Search for the cell housing the specified text and yield its [x, y] center coordinate. 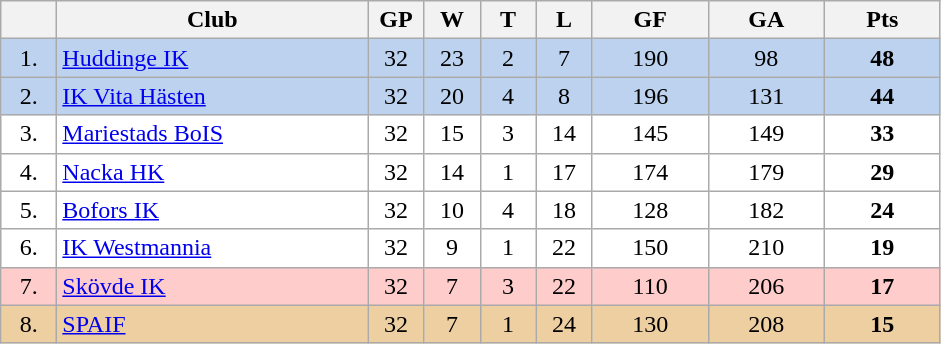
10 [452, 210]
5. [29, 210]
IK Westmannia [212, 248]
110 [650, 286]
Skövde IK [212, 286]
GF [650, 20]
GA [766, 20]
2 [508, 58]
48 [882, 58]
131 [766, 96]
128 [650, 210]
20 [452, 96]
33 [882, 134]
150 [650, 248]
190 [650, 58]
179 [766, 172]
T [508, 20]
1. [29, 58]
44 [882, 96]
7. [29, 286]
W [452, 20]
Mariestads BoIS [212, 134]
9 [452, 248]
145 [650, 134]
8. [29, 324]
6. [29, 248]
174 [650, 172]
18 [564, 210]
Club [212, 20]
Bofors IK [212, 210]
206 [766, 286]
GP [396, 20]
IK Vita Hästen [212, 96]
196 [650, 96]
98 [766, 58]
149 [766, 134]
208 [766, 324]
130 [650, 324]
19 [882, 248]
Huddinge IK [212, 58]
8 [564, 96]
2. [29, 96]
SPAIF [212, 324]
4. [29, 172]
23 [452, 58]
L [564, 20]
Pts [882, 20]
210 [766, 248]
3. [29, 134]
182 [766, 210]
29 [882, 172]
Nacka HK [212, 172]
